Capture the cell that displays the provided text and extract its (x, y) central coordinate. 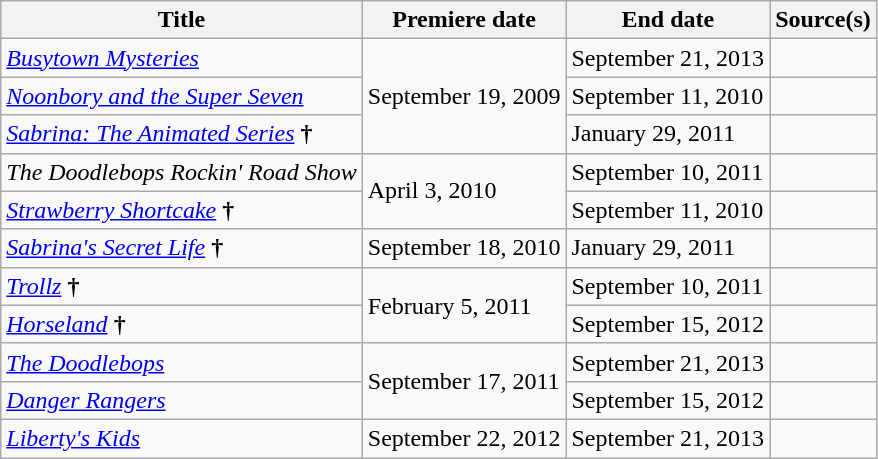
September 22, 2012 (464, 438)
Noonbory and the Super Seven (182, 96)
The Doodlebops Rockin' Road Show (182, 172)
Busytown Mysteries (182, 58)
End date (668, 20)
September 19, 2009 (464, 96)
Title (182, 20)
February 5, 2011 (464, 305)
Horseland † (182, 324)
April 3, 2010 (464, 191)
Sabrina: The Animated Series † (182, 134)
September 18, 2010 (464, 248)
Source(s) (824, 20)
Trollz † (182, 286)
Premiere date (464, 20)
Danger Rangers (182, 400)
Sabrina's Secret Life † (182, 248)
The Doodlebops (182, 362)
Strawberry Shortcake † (182, 210)
Liberty's Kids (182, 438)
September 17, 2011 (464, 381)
